Provide the (x, y) coordinate of the cell's center where the given text is located.  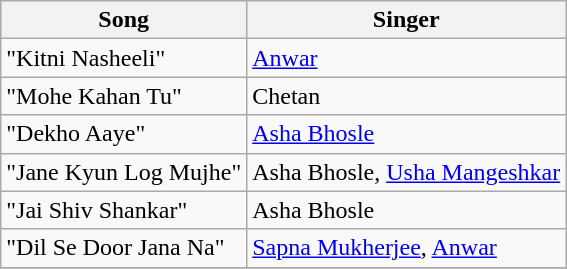
Singer (406, 20)
"Dil Se Door Jana Na" (124, 248)
Asha Bhosle, Usha Mangeshkar (406, 172)
Chetan (406, 96)
"Kitni Nasheeli" (124, 58)
"Mohe Kahan Tu" (124, 96)
Anwar (406, 58)
Song (124, 20)
"Dekho Aaye" (124, 134)
Sapna Mukherjee, Anwar (406, 248)
"Jai Shiv Shankar" (124, 210)
"Jane Kyun Log Mujhe" (124, 172)
